Return the [X, Y] coordinate for the center point of the cell that contains the specified text.  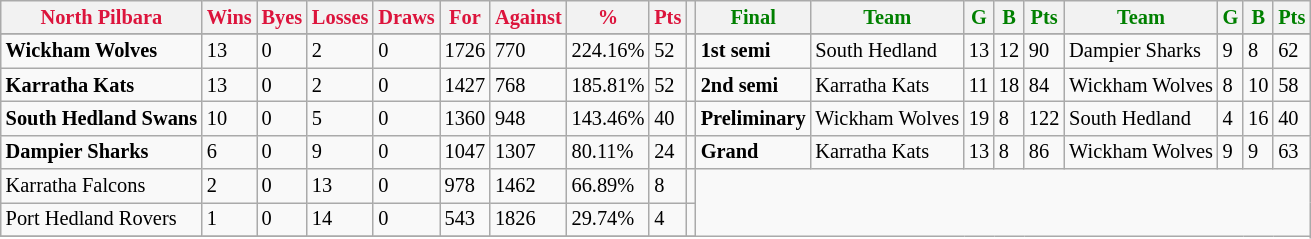
5 [340, 118]
978 [465, 186]
768 [528, 85]
12 [1009, 51]
1360 [465, 118]
84 [1044, 85]
86 [1044, 152]
58 [1292, 85]
14 [340, 219]
Karratha Falcons [102, 186]
63 [1292, 152]
% [608, 17]
Losses [340, 17]
1462 [528, 186]
1826 [528, 219]
Draws [406, 17]
1st semi [754, 51]
Port Hedland Rovers [102, 219]
143.46% [608, 118]
North Pilbara [102, 17]
Byes [282, 17]
122 [1044, 118]
1047 [465, 152]
1427 [465, 85]
11 [979, 85]
1 [230, 219]
18 [1009, 85]
24 [668, 152]
224.16% [608, 51]
66.89% [608, 186]
948 [528, 118]
770 [528, 51]
29.74% [608, 219]
1726 [465, 51]
90 [1044, 51]
2nd semi [754, 85]
Wins [230, 17]
80.11% [608, 152]
19 [979, 118]
Preliminary [754, 118]
For [465, 17]
185.81% [608, 85]
South Hedland Swans [102, 118]
16 [1258, 118]
1307 [528, 152]
Grand [754, 152]
543 [465, 219]
62 [1292, 51]
6 [230, 152]
Final [754, 17]
Against [528, 17]
